Identify which cell holds the provided text, then report its (x, y) central coordinate. 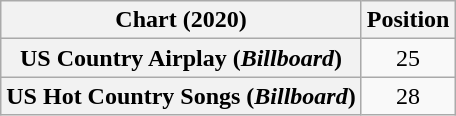
25 (408, 58)
28 (408, 96)
US Hot Country Songs (Billboard) (181, 96)
US Country Airplay (Billboard) (181, 58)
Position (408, 20)
Chart (2020) (181, 20)
